From the cell containing the given text, extract its center point as (x, y) coordinate. 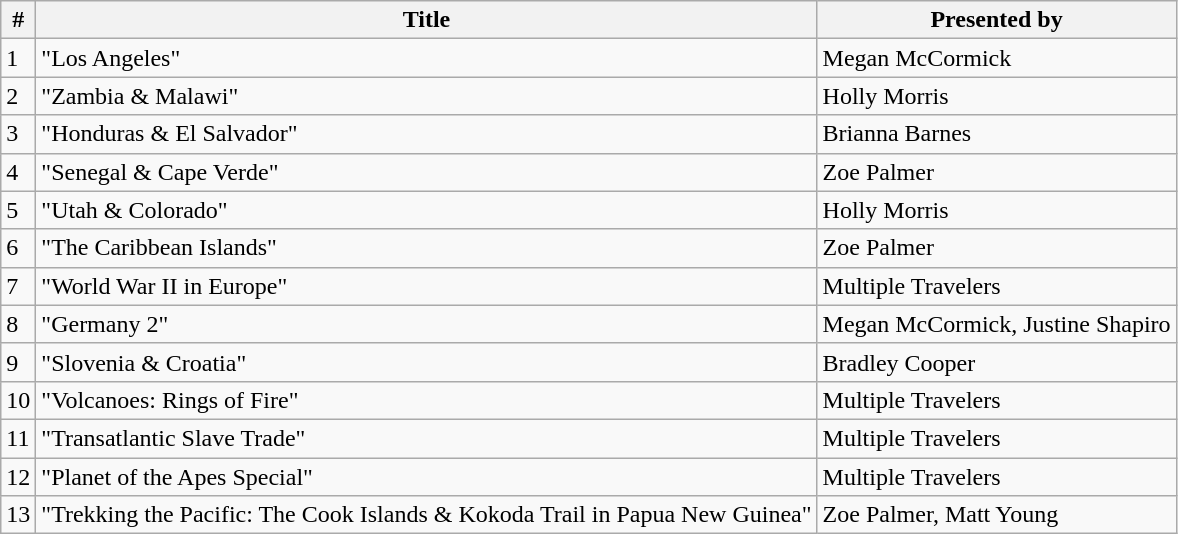
2 (18, 96)
"Honduras & El Salvador" (426, 134)
"Germany 2" (426, 324)
"Zambia & Malawi" (426, 96)
4 (18, 172)
Megan McCormick (996, 58)
11 (18, 438)
# (18, 20)
"Los Angeles" (426, 58)
"Transatlantic Slave Trade" (426, 438)
5 (18, 210)
"Slovenia & Croatia" (426, 362)
"World War II in Europe" (426, 286)
"Senegal & Cape Verde" (426, 172)
3 (18, 134)
10 (18, 400)
6 (18, 248)
Title (426, 20)
12 (18, 477)
1 (18, 58)
7 (18, 286)
"Trekking the Pacific: The Cook Islands & Kokoda Trail in Papua New Guinea" (426, 515)
"Planet of the Apes Special" (426, 477)
"Utah & Colorado" (426, 210)
8 (18, 324)
9 (18, 362)
13 (18, 515)
Brianna Barnes (996, 134)
Megan McCormick, Justine Shapiro (996, 324)
"Volcanoes: Rings of Fire" (426, 400)
Bradley Cooper (996, 362)
Zoe Palmer, Matt Young (996, 515)
"The Caribbean Islands" (426, 248)
Presented by (996, 20)
